Return the (x, y) coordinate for the center point of the cell that contains the specified text.  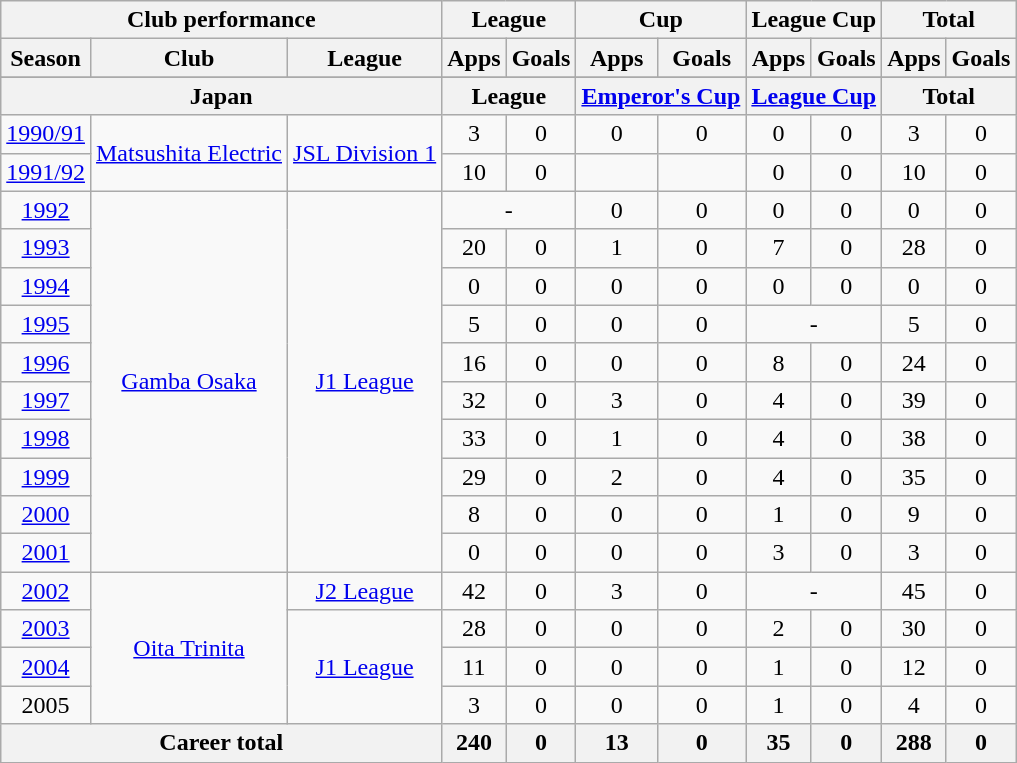
Japan (222, 96)
2001 (46, 553)
38 (914, 438)
30 (914, 629)
1998 (46, 438)
JSL Division 1 (365, 153)
Emperor's Cup (661, 96)
16 (474, 362)
24 (914, 362)
Gamba Osaka (188, 382)
12 (914, 667)
11 (474, 667)
1996 (46, 362)
32 (474, 400)
9 (914, 515)
2004 (46, 667)
Cup (661, 20)
1994 (46, 286)
Club performance (222, 20)
13 (617, 743)
2005 (46, 705)
Season (46, 58)
1990/91 (46, 134)
1993 (46, 248)
45 (914, 591)
288 (914, 743)
39 (914, 400)
Career total (222, 743)
7 (778, 248)
Oita Trinita (188, 648)
2002 (46, 591)
1999 (46, 477)
Club (188, 58)
J2 League (365, 591)
33 (474, 438)
2003 (46, 629)
Matsushita Electric (188, 153)
1995 (46, 324)
240 (474, 743)
20 (474, 248)
2000 (46, 515)
1997 (46, 400)
1991/92 (46, 172)
42 (474, 591)
29 (474, 477)
1992 (46, 210)
